From the cell containing the given text, extract its center point as [X, Y] coordinate. 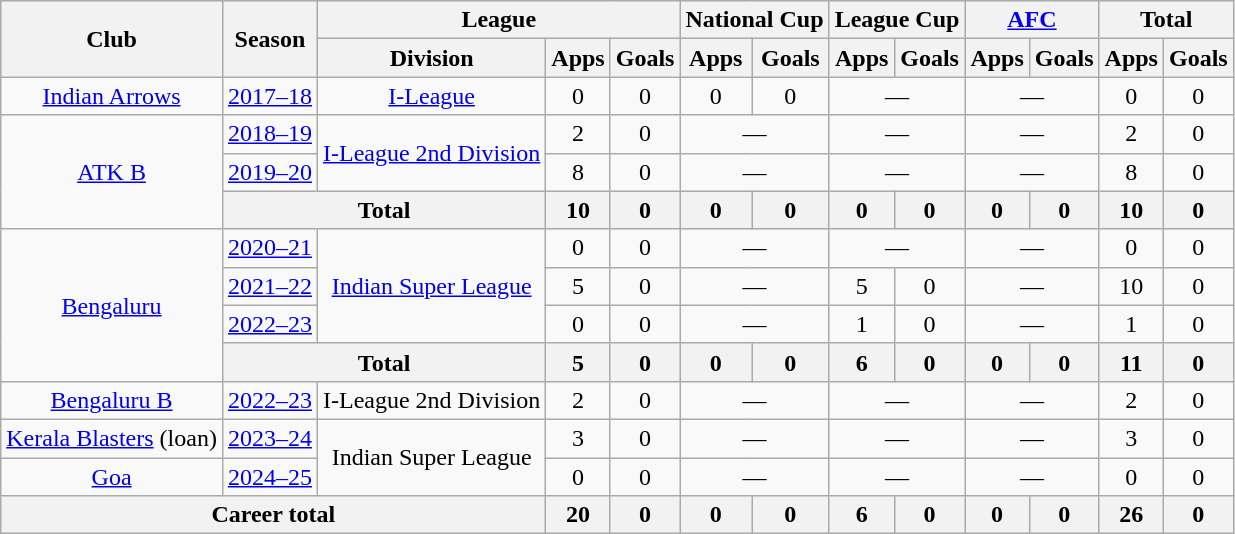
26 [1131, 515]
2018–19 [270, 134]
Season [270, 39]
2023–24 [270, 438]
2017–18 [270, 96]
11 [1131, 362]
2024–25 [270, 477]
ATK B [112, 172]
Kerala Blasters (loan) [112, 438]
2021–22 [270, 286]
2019–20 [270, 172]
AFC [1032, 20]
I-League [431, 96]
Club [112, 39]
Career total [274, 515]
Goa [112, 477]
Division [431, 58]
League Cup [897, 20]
2020–21 [270, 248]
20 [578, 515]
Bengaluru B [112, 400]
Indian Arrows [112, 96]
Bengaluru [112, 305]
National Cup [754, 20]
League [498, 20]
